From the cell containing the given text, extract its center point as (x, y) coordinate. 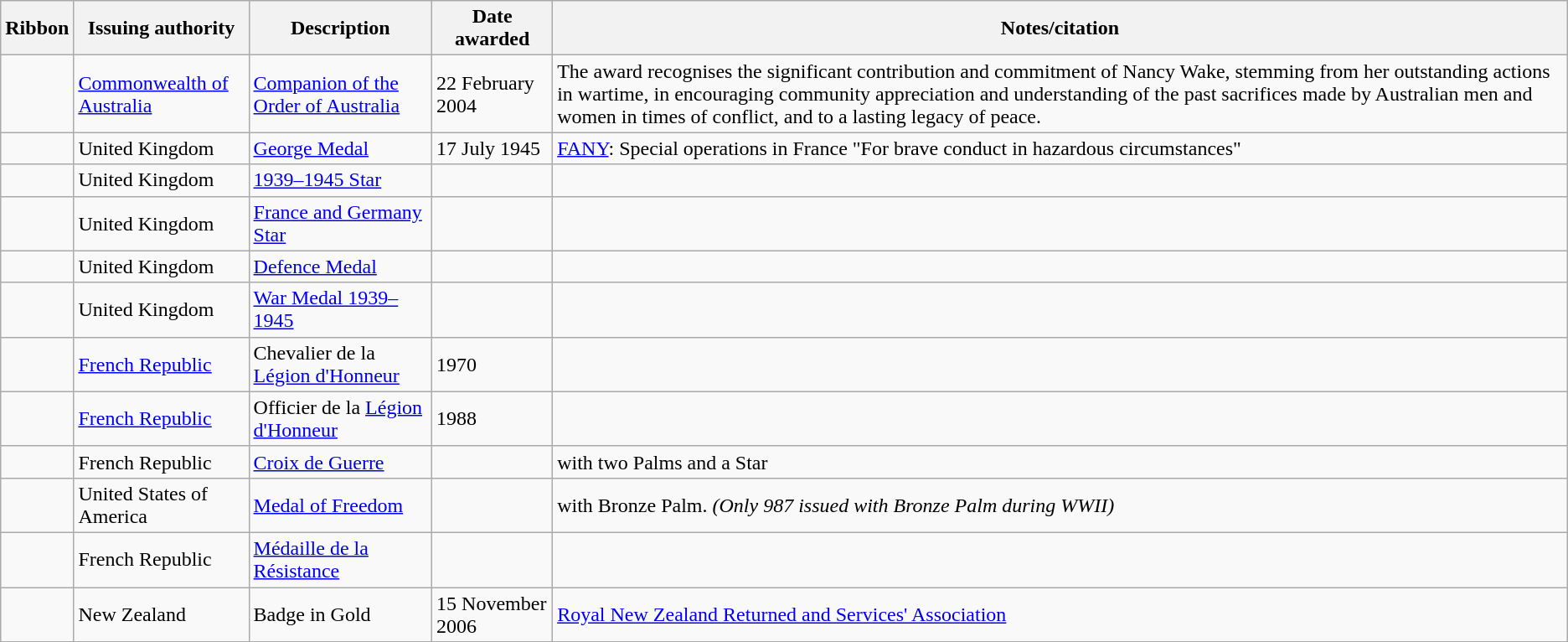
Notes/citation (1060, 28)
FANY: Special operations in France "For brave conduct in hazardous circumstances" (1060, 148)
Royal New Zealand Returned and Services' Association (1060, 614)
with Bronze Palm. (Only 987 issued with Bronze Palm during WWII) (1060, 505)
Ribbon (37, 28)
Companion of the Order of Australia (340, 94)
New Zealand (161, 614)
George Medal (340, 148)
Medal of Freedom (340, 505)
Croix de Guerre (340, 462)
22 February 2004 (493, 94)
War Medal 1939–1945 (340, 310)
Chevalier de la Légion d'Honneur (340, 364)
Officier de la Légion d'Honneur (340, 419)
United States of America (161, 505)
Commonwealth of Australia (161, 94)
Médaille de la Résistance (340, 560)
1970 (493, 364)
1988 (493, 419)
with two Palms and a Star (1060, 462)
1939–1945 Star (340, 180)
17 July 1945 (493, 148)
Issuing authority (161, 28)
Date awarded (493, 28)
Description (340, 28)
15 November 2006 (493, 614)
Badge in Gold (340, 614)
France and Germany Star (340, 223)
Defence Medal (340, 267)
